From the cell containing the given text, extract its center point as (X, Y) coordinate. 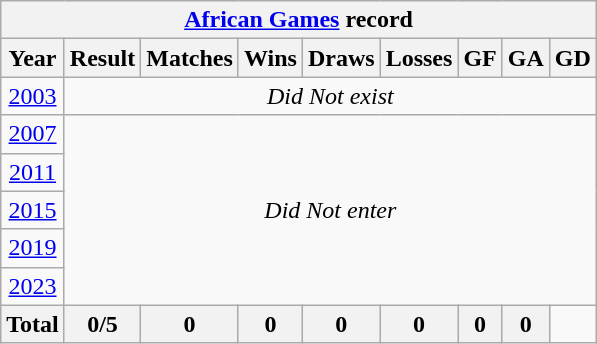
Result (102, 58)
Wins (270, 58)
2003 (33, 96)
GD (572, 58)
Matches (190, 58)
Did Not enter (330, 210)
GA (526, 58)
2019 (33, 248)
0/5 (102, 324)
2007 (33, 134)
African Games record (299, 20)
Year (33, 58)
2015 (33, 210)
GF (480, 58)
2023 (33, 286)
Draws (341, 58)
Did Not exist (330, 96)
2011 (33, 172)
Total (33, 324)
Losses (419, 58)
